For the text-containing cell, return its midpoint in [x, y] coordinate format. 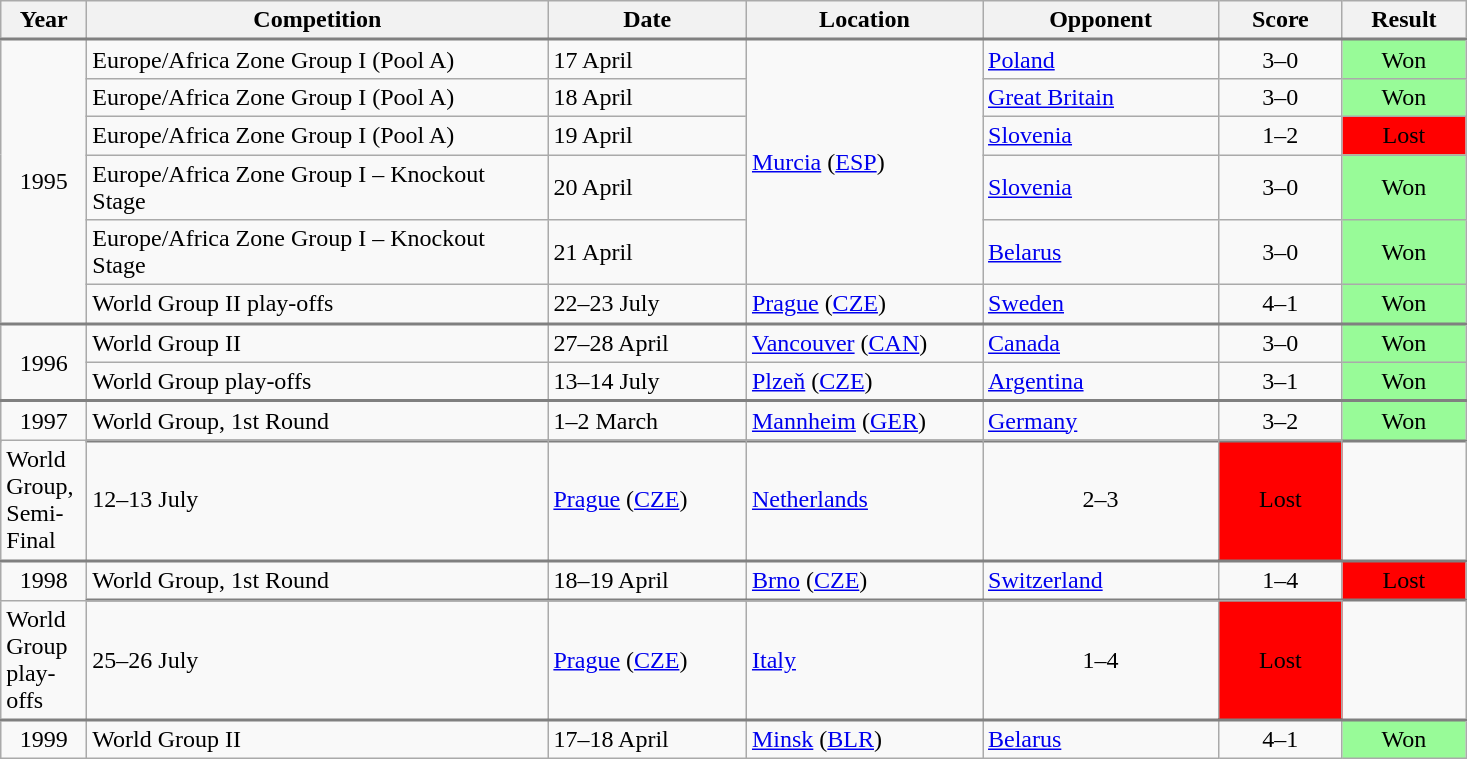
World Group II play-offs [318, 304]
Opponent [1100, 20]
Vancouver (CAN) [864, 342]
20 April [648, 186]
1–2 [1281, 135]
12–13 July [318, 501]
17 April [648, 60]
3–2 [1281, 421]
25–26 July [318, 660]
Argentina [1100, 382]
Plzeň (CZE) [864, 382]
2–3 [1100, 501]
Competition [318, 20]
3–1 [1281, 382]
17–18 April [648, 740]
Netherlands [864, 501]
Poland [1100, 60]
1996 [44, 362]
Year [44, 20]
Germany [1100, 421]
1–2 March [648, 421]
Mannheim (GER) [864, 421]
Canada [1100, 342]
19 April [648, 135]
Brno (CZE) [864, 580]
18–19 April [648, 580]
27–28 April [648, 342]
22–23 July [648, 304]
Murcia (ESP) [864, 162]
Switzerland [1100, 580]
1997 [44, 421]
Minsk (BLR) [864, 740]
13–14 July [648, 382]
1998 [44, 580]
World Group, Semi-Final [44, 501]
Date [648, 20]
Score [1281, 20]
Location [864, 20]
1999 [44, 740]
Sweden [1100, 304]
Great Britain [1100, 97]
Italy [864, 660]
21 April [648, 252]
Result [1404, 20]
18 April [648, 97]
1995 [44, 182]
